Provide the [X, Y] coordinate of the cell's center where the given text is located.  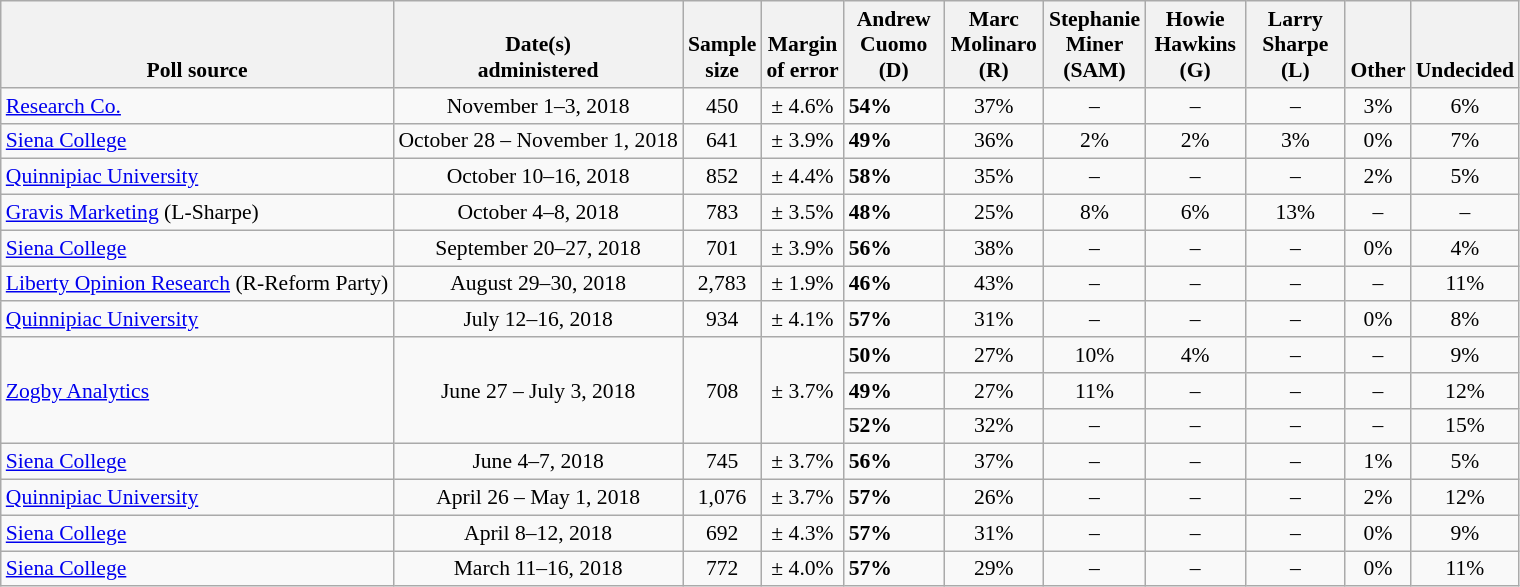
StephanieMiner(SAM) [1094, 44]
35% [994, 177]
13% [1295, 213]
April 26 – May 1, 2018 [538, 498]
10% [1094, 355]
November 1–3, 2018 [538, 106]
October 4–8, 2018 [538, 213]
36% [994, 141]
Zogby Analytics [198, 390]
25% [994, 213]
Other [1378, 44]
54% [894, 106]
641 [722, 141]
Date(s)administered [538, 44]
701 [722, 248]
38% [994, 248]
September 20–27, 2018 [538, 248]
26% [994, 498]
June 27 – July 3, 2018 [538, 390]
August 29–30, 2018 [538, 284]
745 [722, 462]
29% [994, 569]
Gravis Marketing (L-Sharpe) [198, 213]
Samplesize [722, 44]
692 [722, 533]
Research Co. [198, 106]
15% [1465, 426]
7% [1465, 141]
52% [894, 426]
Undecided [1465, 44]
June 4–7, 2018 [538, 462]
AndrewCuomo(D) [894, 44]
934 [722, 320]
Marginof error [802, 44]
48% [894, 213]
50% [894, 355]
HowieHawkins(G) [1195, 44]
October 10–16, 2018 [538, 177]
± 4.6% [802, 106]
± 4.3% [802, 533]
1,076 [722, 498]
October 28 – November 1, 2018 [538, 141]
March 11–16, 2018 [538, 569]
LarrySharpe(L) [1295, 44]
± 4.4% [802, 177]
450 [722, 106]
43% [994, 284]
± 3.5% [802, 213]
783 [722, 213]
772 [722, 569]
± 1.9% [802, 284]
± 4.1% [802, 320]
1% [1378, 462]
Poll source [198, 44]
708 [722, 390]
April 8–12, 2018 [538, 533]
58% [894, 177]
2,783 [722, 284]
MarcMolinaro(R) [994, 44]
July 12–16, 2018 [538, 320]
Liberty Opinion Research (R-Reform Party) [198, 284]
852 [722, 177]
32% [994, 426]
± 4.0% [802, 569]
46% [894, 284]
